Extract the [x, y] coordinate from the center of the cell holding the provided text.  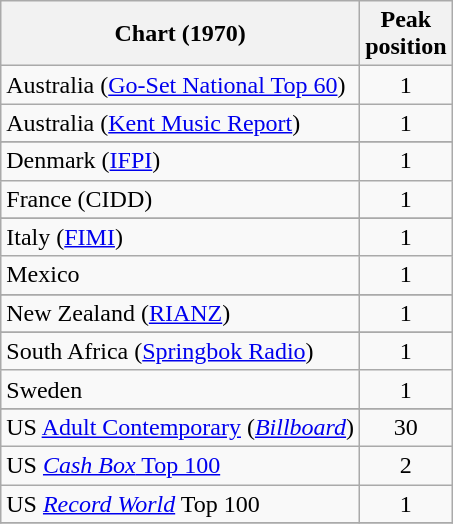
Peakposition [406, 34]
US Adult Contemporary (Billboard) [180, 427]
US Cash Box Top 100 [180, 465]
South Africa (Springbok Radio) [180, 351]
Italy (FIMI) [180, 237]
Denmark (IFPI) [180, 161]
Sweden [180, 389]
US Record World Top 100 [180, 503]
Australia (Go-Set National Top 60) [180, 85]
France (CIDD) [180, 199]
New Zealand (RIANZ) [180, 313]
Chart (1970) [180, 34]
Australia (Kent Music Report) [180, 123]
2 [406, 465]
Mexico [180, 275]
30 [406, 427]
